Identify which cell holds the provided text, then report its [X, Y] central coordinate. 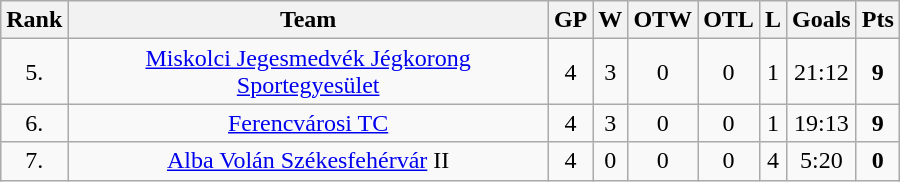
Pts [878, 20]
6. [34, 123]
5. [34, 72]
Alba Volán Székesfehérvár II [308, 161]
W [610, 20]
Miskolci Jegesmedvék Jégkorong Sportegyesület [308, 72]
Goals [821, 20]
Rank [34, 20]
GP [570, 20]
21:12 [821, 72]
L [772, 20]
OTW [663, 20]
7. [34, 161]
OTL [729, 20]
19:13 [821, 123]
Ferencvárosi TC [308, 123]
Team [308, 20]
5:20 [821, 161]
